Return [X, Y] of the center of cell containing provided text 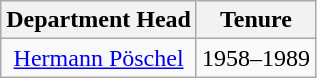
Tenure [256, 20]
Department Head [99, 20]
1958–1989 [256, 58]
Hermann Pöschel [99, 58]
